Capture the cell that displays the provided text and extract its (X, Y) central coordinate. 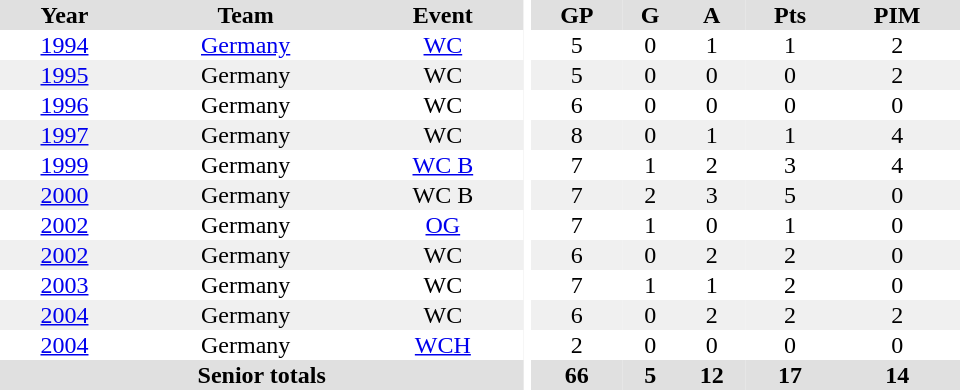
Event (442, 15)
1995 (64, 75)
WCH (442, 345)
2003 (64, 285)
Pts (790, 15)
1994 (64, 45)
PIM (897, 15)
2000 (64, 195)
Year (64, 15)
OG (442, 225)
14 (897, 375)
1996 (64, 105)
G (650, 15)
17 (790, 375)
Senior totals (262, 375)
66 (577, 375)
1999 (64, 165)
A (712, 15)
12 (712, 375)
8 (577, 135)
Team (246, 15)
1997 (64, 135)
GP (577, 15)
